Output the (x, y) coordinate of the center of the cell containing the given text.  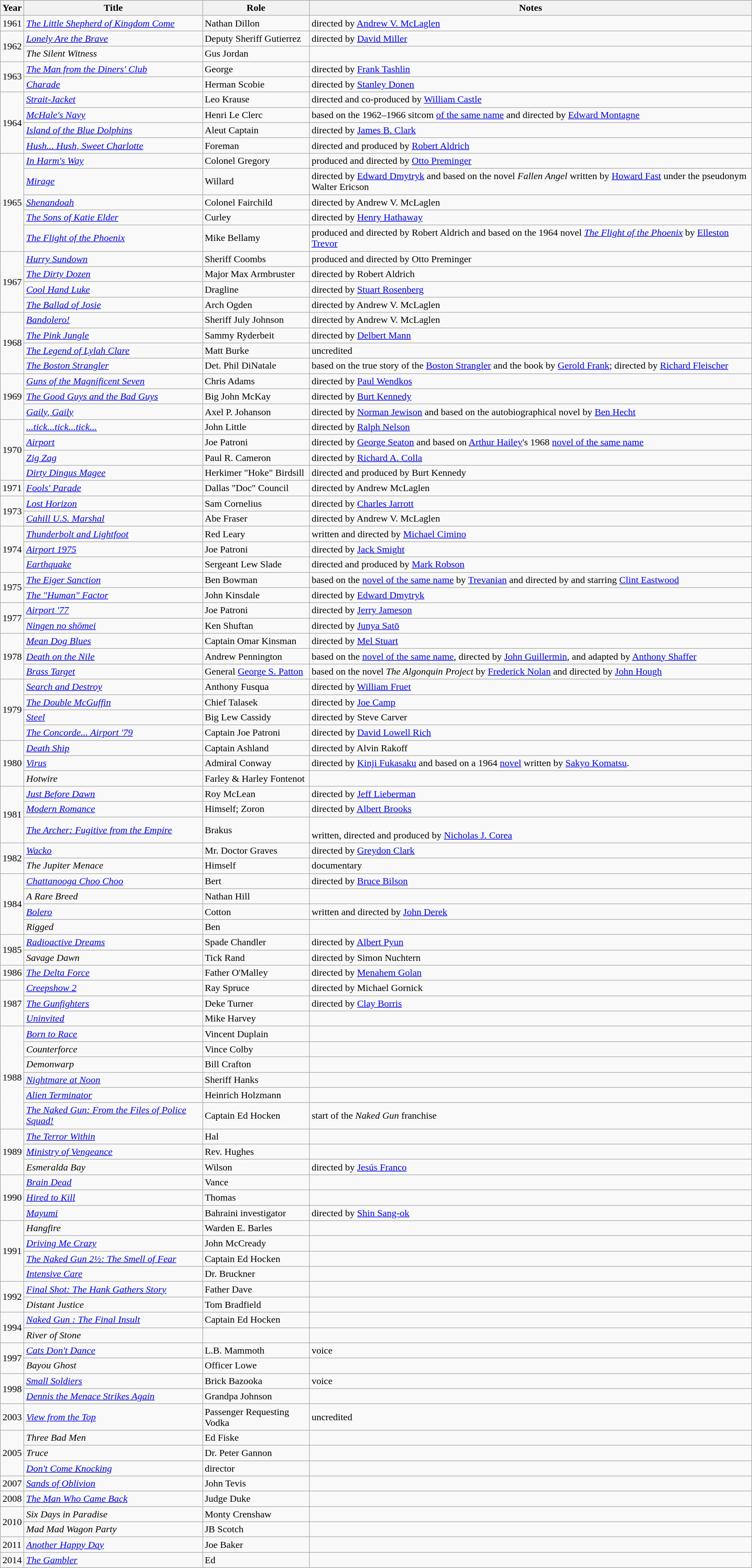
The Archer: Fugitive from the Empire (113, 830)
Chris Adams (256, 381)
Bert (256, 881)
directed by Jack Smight (530, 549)
Ministry of Vengeance (113, 1152)
Airport '77 (113, 610)
Mike Bellamy (256, 239)
The Boston Strangler (113, 366)
In Harm's Way (113, 161)
The Little Shepherd of Kingdom Come (113, 23)
Ningen no shōmei (113, 626)
based on the novel of the same name, directed by John Guillermin, and adapted by Anthony Shaffer (530, 656)
1981 (12, 814)
directed by Ralph Nelson (530, 427)
directed by Andrew McLaglen (530, 488)
Tom Bradfield (256, 1305)
Ken Shuftan (256, 626)
1984 (12, 904)
Sammy Ryderbeit (256, 335)
Strait-Jacket (113, 100)
Sands of Oblivion (113, 1484)
directed by Jerry Jameson (530, 610)
Vince Colby (256, 1049)
written and directed by Michael Cimino (530, 534)
1994 (12, 1327)
Abe Fraser (256, 519)
Hangfire (113, 1228)
directed by Frank Tashlin (530, 69)
Chief Talasek (256, 702)
Officer Lowe (256, 1366)
John McCready (256, 1244)
Colonel Fairchild (256, 202)
Year (12, 8)
1975 (12, 587)
...tick...tick...tick... (113, 427)
The "Human" Factor (113, 595)
The Ballad of Josie (113, 305)
directed by Albert Brooks (530, 809)
Airport 1975 (113, 549)
Admiral Conway (256, 763)
directed by Edward Dmytryk and based on the novel Fallen Angel written by Howard Fast under the pseudonym Walter Ericson (530, 181)
Joe Baker (256, 1545)
Paul R. Cameron (256, 457)
directed by Charles Jarrott (530, 504)
Creepshow 2 (113, 988)
Mike Harvey (256, 1019)
Hired to Kill (113, 1197)
Sergeant Lew Slade (256, 565)
Search and Destroy (113, 687)
start of the Naked Gun franchise (530, 1115)
Hurry Sundown (113, 259)
based on the novel of the same name by Trevanian and directed by and starring Clint Eastwood (530, 580)
Vance (256, 1182)
1991 (12, 1251)
directed by Richard A. Colla (530, 457)
Nathan Hill (256, 896)
Matt Burke (256, 351)
Esmeralda Bay (113, 1167)
Willard (256, 181)
Henri Le Clerc (256, 115)
Big John McKay (256, 396)
1974 (12, 549)
Island of the Blue Dolphins (113, 130)
Axel P. Johanson (256, 412)
Charade (113, 84)
Another Happy Day (113, 1545)
1979 (12, 710)
The Pink Jungle (113, 335)
directed by Kinji Fukasaku and based on a 1964 novel written by Sakyo Komatsu. (530, 763)
Gus Jordan (256, 54)
The Eiger Sanction (113, 580)
Grandpa Johnson (256, 1396)
Andrew Pennington (256, 656)
directed by Menahem Golan (530, 973)
View from the Top (113, 1417)
Ed (256, 1560)
The Gunfighters (113, 1003)
Mirage (113, 181)
Red Leary (256, 534)
Colonel Gregory (256, 161)
directed by Paul Wendkos (530, 381)
directed by Edward Dmytryk (530, 595)
directed by Mel Stuart (530, 641)
Captain Joe Patroni (256, 733)
1964 (12, 122)
1982 (12, 858)
directed by Bruce Bilson (530, 881)
Major Max Armbruster (256, 274)
Lost Horizon (113, 504)
Hal (256, 1136)
1990 (12, 1197)
Captain Ashland (256, 748)
The Naked Gun: From the Files of Police Squad! (113, 1115)
McHale's Navy (113, 115)
Herman Scobie (256, 84)
A Rare Breed (113, 896)
Leo Krause (256, 100)
Sheriff July Johnson (256, 320)
1980 (12, 763)
Mr. Doctor Graves (256, 850)
Three Bad Men (113, 1438)
2011 (12, 1545)
The Double McGuffin (113, 702)
Title (113, 8)
Mean Dog Blues (113, 641)
directed by Simon Nuchtern (530, 958)
Dallas "Doc" Council (256, 488)
Captain Omar Kinsman (256, 641)
Chattanooga Choo Choo (113, 881)
1969 (12, 396)
directed by Albert Pyun (530, 942)
Fools' Parade (113, 488)
directed by Shin Sang-ok (530, 1213)
Bill Crafton (256, 1064)
Bolero (113, 911)
The Legend of Lylah Clare (113, 351)
Bandolero! (113, 320)
2014 (12, 1560)
Dragline (256, 290)
Dr. Bruckner (256, 1274)
directed by James B. Clark (530, 130)
1988 (12, 1078)
directed by William Fruet (530, 687)
1967 (12, 282)
documentary (530, 866)
Final Shot: The Hank Gathers Story (113, 1289)
1978 (12, 656)
Bahraini investigator (256, 1213)
Hotwire (113, 779)
Nightmare at Noon (113, 1080)
Wacko (113, 850)
Cotton (256, 911)
Just Before Dawn (113, 794)
Deputy Sheriff Gutierrez (256, 39)
The Gambler (113, 1560)
1998 (12, 1389)
directed by David Lowell Rich (530, 733)
Curley (256, 218)
The Naked Gun 2½: The Smell of Fear (113, 1259)
Naked Gun : The Final Insult (113, 1320)
directed by Steve Carver (530, 718)
JB Scotch (256, 1529)
written, directed and produced by Nicholas J. Corea (530, 830)
2003 (12, 1417)
Small Soldiers (113, 1381)
1986 (12, 973)
River of Stone (113, 1335)
directed by Junya Satō (530, 626)
Distant Justice (113, 1305)
Thunderbolt and Lightfoot (113, 534)
1997 (12, 1358)
Roy McLean (256, 794)
Role (256, 8)
Sam Cornelius (256, 504)
Savage Dawn (113, 958)
Steel (113, 718)
directed by David Miller (530, 39)
Truce (113, 1453)
Demonwarp (113, 1064)
The Silent Witness (113, 54)
Rigged (113, 927)
Anthony Fusqua (256, 687)
Six Days in Paradise (113, 1514)
Det. Phil DiNatale (256, 366)
Dirty Dingus Magee (113, 473)
1962 (12, 46)
1985 (12, 950)
Gaily, Gaily (113, 412)
written and directed by John Derek (530, 911)
directed by Stanley Donen (530, 84)
directed by Henry Hathaway (530, 218)
Hush... Hush, Sweet Charlotte (113, 145)
The Concorde... Airport '79 (113, 733)
produced and directed by Robert Aldrich and based on the 1964 novel The Flight of the Phoenix by Elleston Trevor (530, 239)
based on the true story of the Boston Strangler and the book by Gerold Frank; directed by Richard Fleischer (530, 366)
Zig Zag (113, 457)
Judge Duke (256, 1499)
Death Ship (113, 748)
directed by Greydon Clark (530, 850)
directed by Joe Camp (530, 702)
Deke Turner (256, 1003)
1989 (12, 1152)
Brick Bazooka (256, 1381)
1970 (12, 450)
directed by Burt Kennedy (530, 396)
Himself (256, 866)
Father Dave (256, 1289)
Mad Mad Wagon Party (113, 1529)
directed and co-produced by William Castle (530, 100)
Nathan Dillon (256, 23)
Uninvited (113, 1019)
L.B. Mammoth (256, 1350)
John Kinsdale (256, 595)
directed by Jeff Lieberman (530, 794)
based on the 1962–1966 sitcom of the same name and directed by Edward Montagne (530, 115)
Herkimer "Hoke" Birdsill (256, 473)
The Sons of Katie Elder (113, 218)
1973 (12, 511)
directed by Stuart Rosenberg (530, 290)
Death on the Nile (113, 656)
Warden E. Barles (256, 1228)
1987 (12, 1003)
Thomas (256, 1197)
Ray Spruce (256, 988)
Arch Ogden (256, 305)
2008 (12, 1499)
directed and produced by Burt Kennedy (530, 473)
Heinrich Holzmann (256, 1095)
John Little (256, 427)
Ben (256, 927)
Himself; Zoron (256, 809)
Bayou Ghost (113, 1366)
Dennis the Menace Strikes Again (113, 1396)
2005 (12, 1453)
The Man Who Came Back (113, 1499)
The Terror Within (113, 1136)
John Tevis (256, 1484)
directed by Michael Gornick (530, 988)
Modern Romance (113, 809)
The Flight of the Phoenix (113, 239)
Spade Chandler (256, 942)
Father O'Malley (256, 973)
Sheriff Coombs (256, 259)
Big Lew Cassidy (256, 718)
Ben Bowman (256, 580)
Don't Come Knocking (113, 1468)
Cats Don't Dance (113, 1350)
directed by Clay Borris (530, 1003)
directed by Norman Jewison and based on the autobiographical novel by Ben Hecht (530, 412)
Virus (113, 763)
1971 (12, 488)
1965 (12, 202)
Guns of the Magnificent Seven (113, 381)
1963 (12, 77)
The Delta Force (113, 973)
Passenger Requesting Vodka (256, 1417)
Airport (113, 442)
1961 (12, 23)
1977 (12, 618)
Lonely Are the Brave (113, 39)
The Good Guys and the Bad Guys (113, 396)
The Jupiter Menace (113, 866)
Cool Hand Luke (113, 290)
Tick Rand (256, 958)
George (256, 69)
The Dirty Dozen (113, 274)
Driving Me Crazy (113, 1244)
directed by Jesús Franco (530, 1167)
1968 (12, 343)
General George S. Patton (256, 671)
Ed Fiske (256, 1438)
1992 (12, 1297)
directed and produced by Robert Aldrich (530, 145)
Sheriff Hanks (256, 1080)
Foreman (256, 145)
Intensive Care (113, 1274)
Shenandoah (113, 202)
Cahill U.S. Marshal (113, 519)
directed by Alvin Rakoff (530, 748)
directed by George Seaton and based on Arthur Hailey's 1968 novel of the same name (530, 442)
directed by Delbert Mann (530, 335)
Alien Terminator (113, 1095)
Brain Dead (113, 1182)
directed and produced by Mark Robson (530, 565)
Born to Race (113, 1034)
Mayumi (113, 1213)
2007 (12, 1484)
based on the novel The Algonquin Project by Frederick Nolan and directed by John Hough (530, 671)
Counterforce (113, 1049)
director (256, 1468)
The Man from the Diners' Club (113, 69)
directed by Robert Aldrich (530, 274)
Brass Target (113, 671)
Aleut Captain (256, 130)
Wilson (256, 1167)
Monty Crenshaw (256, 1514)
Brakus (256, 830)
Radioactive Dreams (113, 942)
2010 (12, 1522)
Dr. Peter Gannon (256, 1453)
Earthquake (113, 565)
Notes (530, 8)
Rev. Hughes (256, 1152)
Farley & Harley Fontenot (256, 779)
Vincent Duplain (256, 1034)
